Scan for the cell matching the given text and deliver its (X, Y) coordinate at center. 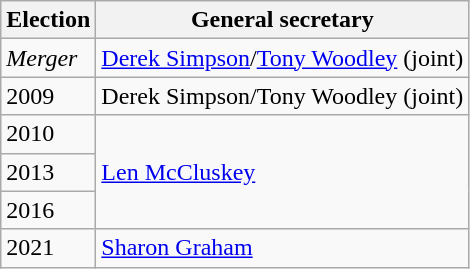
General secretary (282, 20)
2013 (48, 172)
Merger (48, 58)
Sharon Graham (282, 248)
Election (48, 20)
Len McCluskey (282, 172)
2021 (48, 248)
2009 (48, 96)
2016 (48, 210)
2010 (48, 134)
